Search for the cell housing the specified text and yield its [X, Y] center coordinate. 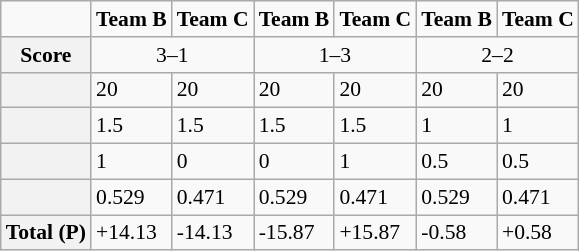
1–3 [336, 55]
Total (P) [46, 233]
-15.87 [294, 233]
-0.58 [456, 233]
-14.13 [213, 233]
Score [46, 55]
+15.87 [375, 233]
+14.13 [132, 233]
+0.58 [538, 233]
2–2 [498, 55]
3–1 [172, 55]
